Locate the cell with the specified text and output its [x, y] center coordinate. 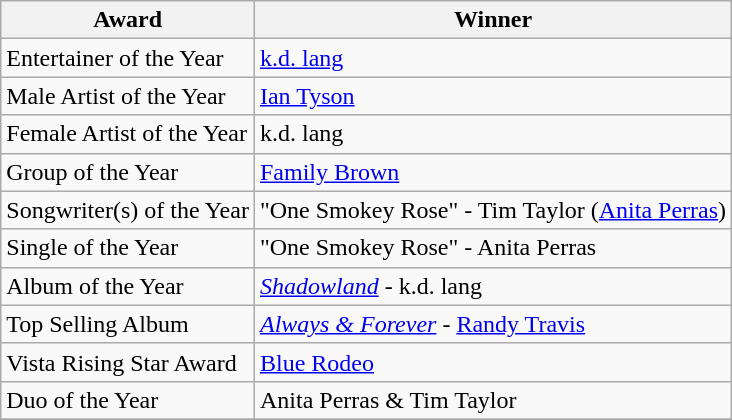
Songwriter(s) of the Year [128, 210]
Always & Forever - Randy Travis [492, 324]
Blue Rodeo [492, 362]
Group of the Year [128, 172]
Award [128, 20]
Anita Perras & Tim Taylor [492, 400]
Shadowland - k.d. lang [492, 286]
Winner [492, 20]
Entertainer of the Year [128, 58]
Duo of the Year [128, 400]
Female Artist of the Year [128, 134]
Album of the Year [128, 286]
Top Selling Album [128, 324]
"One Smokey Rose" - Anita Perras [492, 248]
Male Artist of the Year [128, 96]
Family Brown [492, 172]
Single of the Year [128, 248]
Ian Tyson [492, 96]
"One Smokey Rose" - Tim Taylor (Anita Perras) [492, 210]
Vista Rising Star Award [128, 362]
